Scan for the cell matching the given text and deliver its [X, Y] coordinate at center. 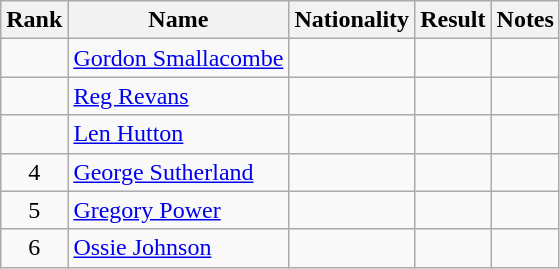
Ossie Johnson [178, 248]
Name [178, 20]
Nationality [352, 20]
Reg Revans [178, 96]
Result [453, 20]
Gordon Smallacombe [178, 58]
6 [34, 248]
5 [34, 210]
Len Hutton [178, 134]
Gregory Power [178, 210]
Notes [525, 20]
George Sutherland [178, 172]
Rank [34, 20]
4 [34, 172]
